Capture the cell that displays the provided text and extract its (X, Y) central coordinate. 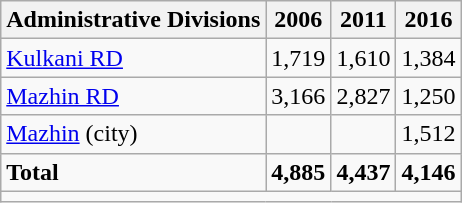
4,437 (364, 172)
3,166 (298, 96)
2011 (364, 20)
4,146 (428, 172)
1,384 (428, 58)
Administrative Divisions (134, 20)
2006 (298, 20)
Kulkani RD (134, 58)
2,827 (364, 96)
1,719 (298, 58)
1,250 (428, 96)
1,512 (428, 134)
Mazhin (city) (134, 134)
2016 (428, 20)
1,610 (364, 58)
Total (134, 172)
Mazhin RD (134, 96)
4,885 (298, 172)
